Output the (x, y) coordinate of the center of the cell containing the given text.  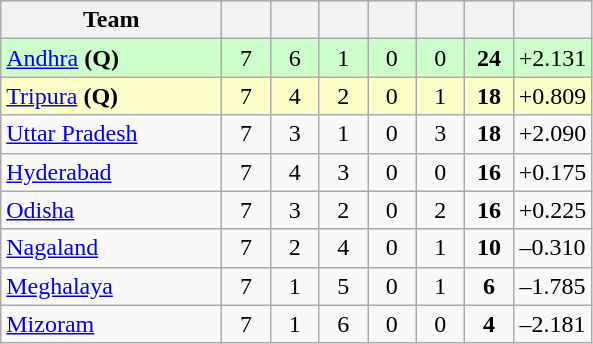
Mizoram (112, 324)
+2.131 (552, 58)
24 (490, 58)
+0.809 (552, 96)
–0.310 (552, 248)
–1.785 (552, 286)
Team (112, 20)
Odisha (112, 210)
Meghalaya (112, 286)
–2.181 (552, 324)
Andhra (Q) (112, 58)
5 (344, 286)
Uttar Pradesh (112, 134)
+0.175 (552, 172)
+2.090 (552, 134)
Tripura (Q) (112, 96)
Nagaland (112, 248)
+0.225 (552, 210)
10 (490, 248)
Hyderabad (112, 172)
